Detect which cell encompasses the target text, then output its (X, Y) center coordinate. 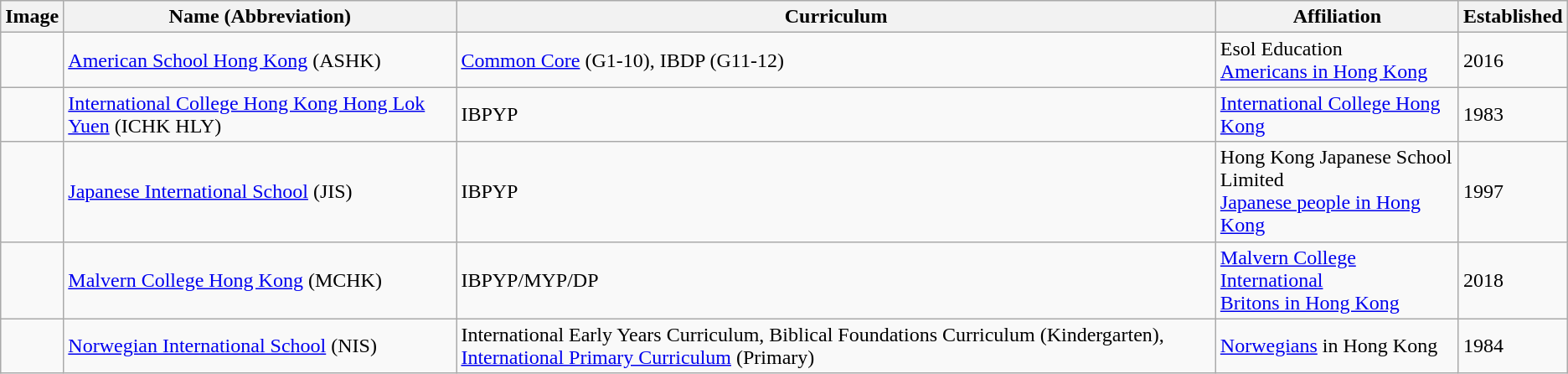
American School Hong Kong (ASHK) (260, 60)
Hong Kong Japanese School LimitedJapanese people in Hong Kong (1337, 191)
Japanese International School (JIS) (260, 191)
International College Hong Kong (1337, 114)
2016 (1513, 60)
Norwegian International School (NIS) (260, 345)
Esol EducationAmericans in Hong Kong (1337, 60)
Common Core (G1-10), IBDP (G11-12) (836, 60)
Affiliation (1337, 17)
Malvern College InternationalBritons in Hong Kong (1337, 280)
1983 (1513, 114)
Malvern College Hong Kong (MCHK) (260, 280)
Established (1513, 17)
1984 (1513, 345)
International College Hong Kong Hong Lok Yuen (ICHK HLY) (260, 114)
IBPYP/MYP/DP (836, 280)
Curriculum (836, 17)
Image (32, 17)
Name (Abbreviation) (260, 17)
International Early Years Curriculum, Biblical Foundations Curriculum (Kindergarten), International Primary Curriculum (Primary) (836, 345)
1997 (1513, 191)
Norwegians in Hong Kong (1337, 345)
2018 (1513, 280)
